Detect which cell encompasses the target text, then output its (X, Y) center coordinate. 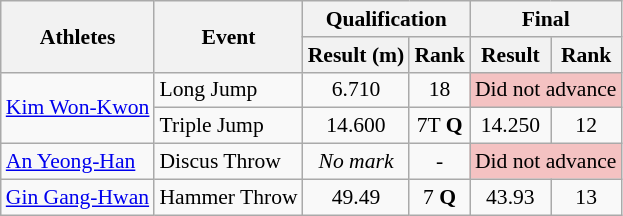
- (440, 162)
Qualification (386, 19)
Discus Throw (228, 162)
Event (228, 36)
Gin Gang-Hwan (78, 197)
Result (510, 55)
6.710 (356, 90)
7T Q (440, 126)
7 Q (440, 197)
14.600 (356, 126)
43.93 (510, 197)
49.49 (356, 197)
14.250 (510, 126)
Athletes (78, 36)
Triple Jump (228, 126)
Hammer Throw (228, 197)
13 (586, 197)
Final (546, 19)
Result (m) (356, 55)
Long Jump (228, 90)
No mark (356, 162)
An Yeong-Han (78, 162)
Kim Won-Kwon (78, 108)
18 (440, 90)
12 (586, 126)
